Extract the (X, Y) coordinate from the center of the cell holding the provided text.  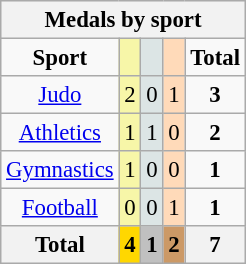
7 (215, 245)
Judo (60, 95)
Sport (60, 58)
Gymnastics (60, 170)
4 (130, 245)
3 (215, 95)
Medals by sport (124, 20)
Athletics (60, 133)
Football (60, 208)
